Return [X, Y] of the center of cell containing provided text 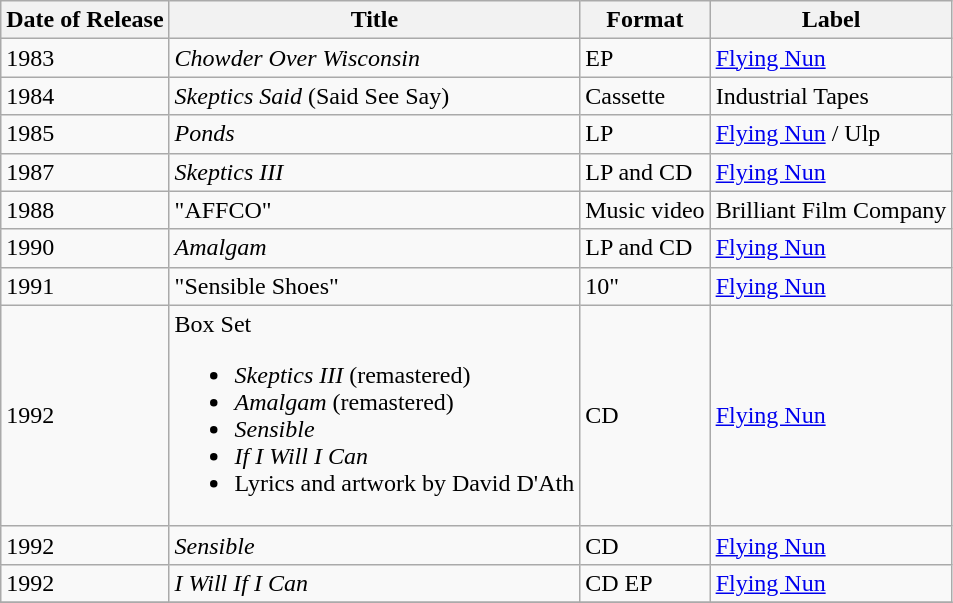
Ponds [374, 134]
1988 [85, 210]
LP [645, 134]
Chowder Over Wisconsin [374, 58]
1983 [85, 58]
Music video [645, 210]
"AFFCO" [374, 210]
10" [645, 286]
1987 [85, 172]
Format [645, 20]
Label [831, 20]
Skeptics Said (Said See Say) [374, 96]
Sensible [374, 545]
Skeptics III [374, 172]
Flying Nun / Ulp [831, 134]
1985 [85, 134]
Date of Release [85, 20]
CD EP [645, 583]
Box SetSkeptics III (remastered)Amalgam (remastered)SensibleIf I Will I CanLyrics and artwork by David D'Ath [374, 416]
Cassette [645, 96]
1984 [85, 96]
1991 [85, 286]
1990 [85, 248]
EP [645, 58]
"Sensible Shoes" [374, 286]
I Will If I Can [374, 583]
Industrial Tapes [831, 96]
Title [374, 20]
Brilliant Film Company [831, 210]
Amalgam [374, 248]
